Determine the (x, y) coordinate at the center of the cell enclosing the given text.  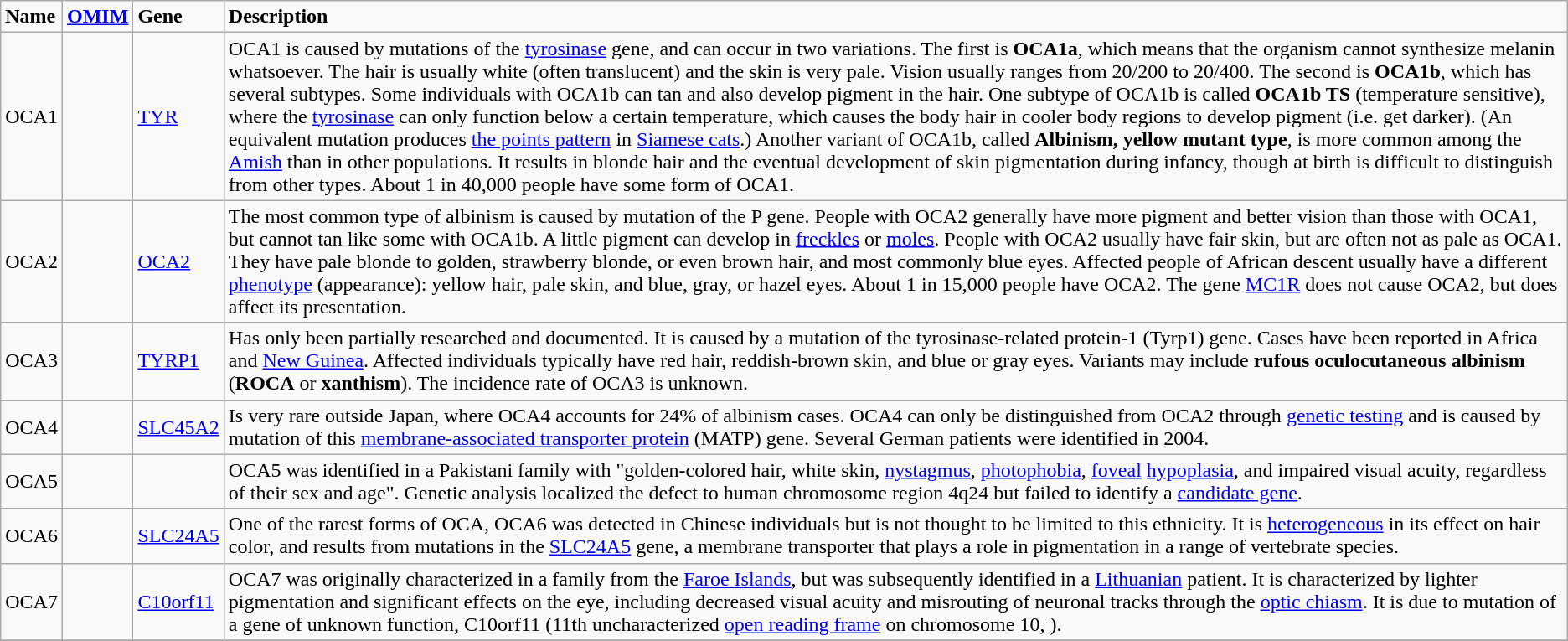
TYRP1 (178, 361)
OCA3 (32, 361)
OCA7 (32, 602)
Name (32, 17)
Gene (178, 17)
OCA4 (32, 427)
OCA5 (32, 481)
C10orf11 (178, 602)
OCA1 (32, 116)
OMIM (97, 17)
SLC24A5 (178, 536)
TYR (178, 116)
OCA6 (32, 536)
Description (895, 17)
SLC45A2 (178, 427)
